Return the [X, Y] coordinate for the center point of the cell that contains the specified text.  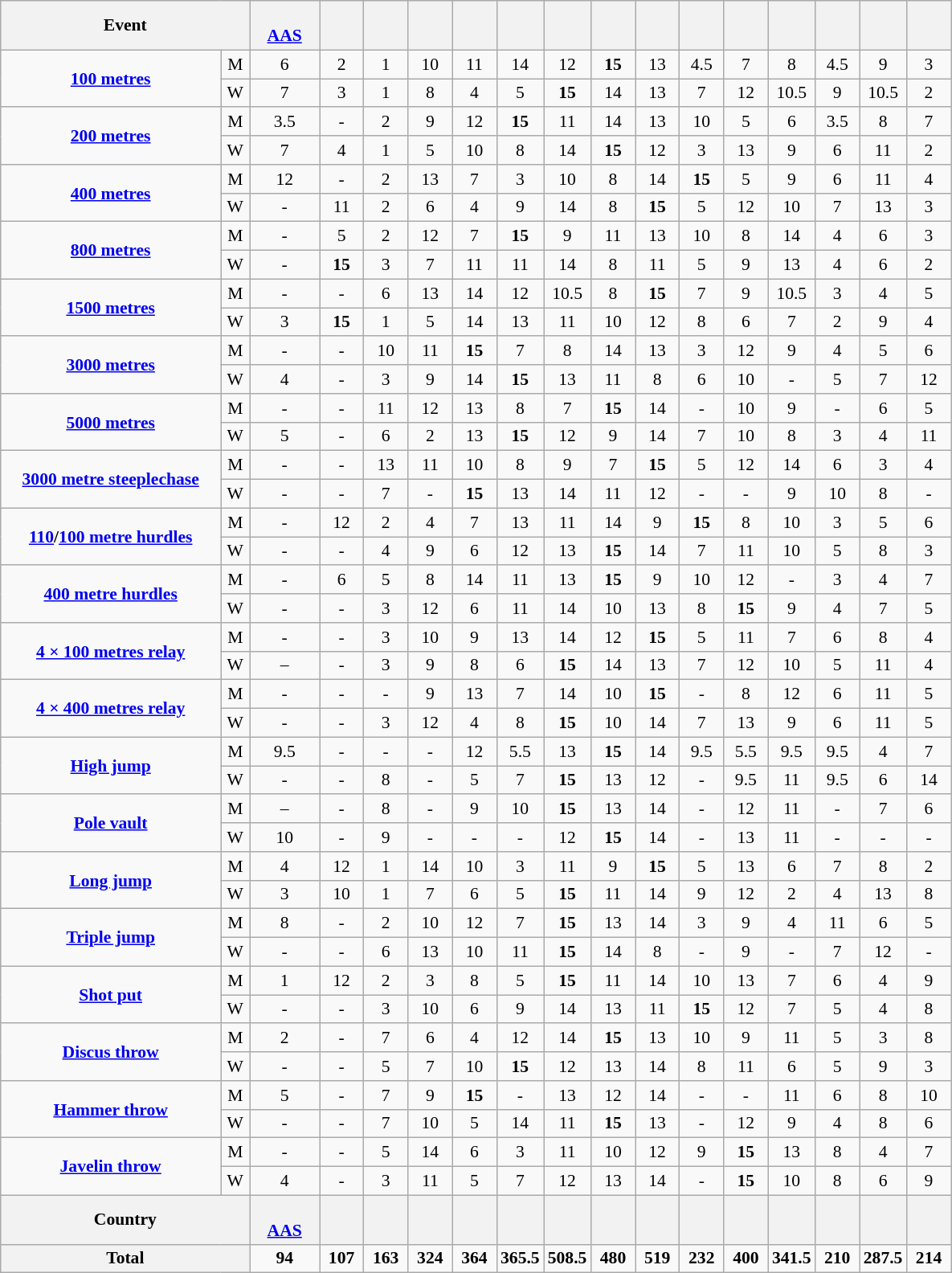
287.5 [884, 1259]
400 [746, 1259]
Hammer throw [111, 1109]
200 metres [111, 137]
341.5 [792, 1259]
Total [125, 1259]
214 [929, 1259]
480 [612, 1259]
400 metres [111, 193]
519 [657, 1259]
5000 metres [111, 423]
4 × 400 metres relay [111, 709]
Country [125, 1220]
4 × 100 metres relay [111, 651]
94 [284, 1259]
Event [125, 26]
3000 metre steeplechase [111, 479]
364 [474, 1259]
Shot put [111, 995]
107 [342, 1259]
324 [431, 1259]
Long jump [111, 881]
508.5 [567, 1259]
163 [386, 1259]
400 metre hurdles [111, 595]
210 [837, 1259]
Javelin throw [111, 1167]
365.5 [521, 1259]
High jump [111, 765]
110/100 metre hurdles [111, 537]
1500 metres [111, 307]
100 metres [111, 79]
232 [702, 1259]
Triple jump [111, 937]
3000 metres [111, 365]
800 metres [111, 251]
Pole vault [111, 823]
Discus throw [111, 1053]
